Identify which cell holds the provided text, then report its [X, Y] central coordinate. 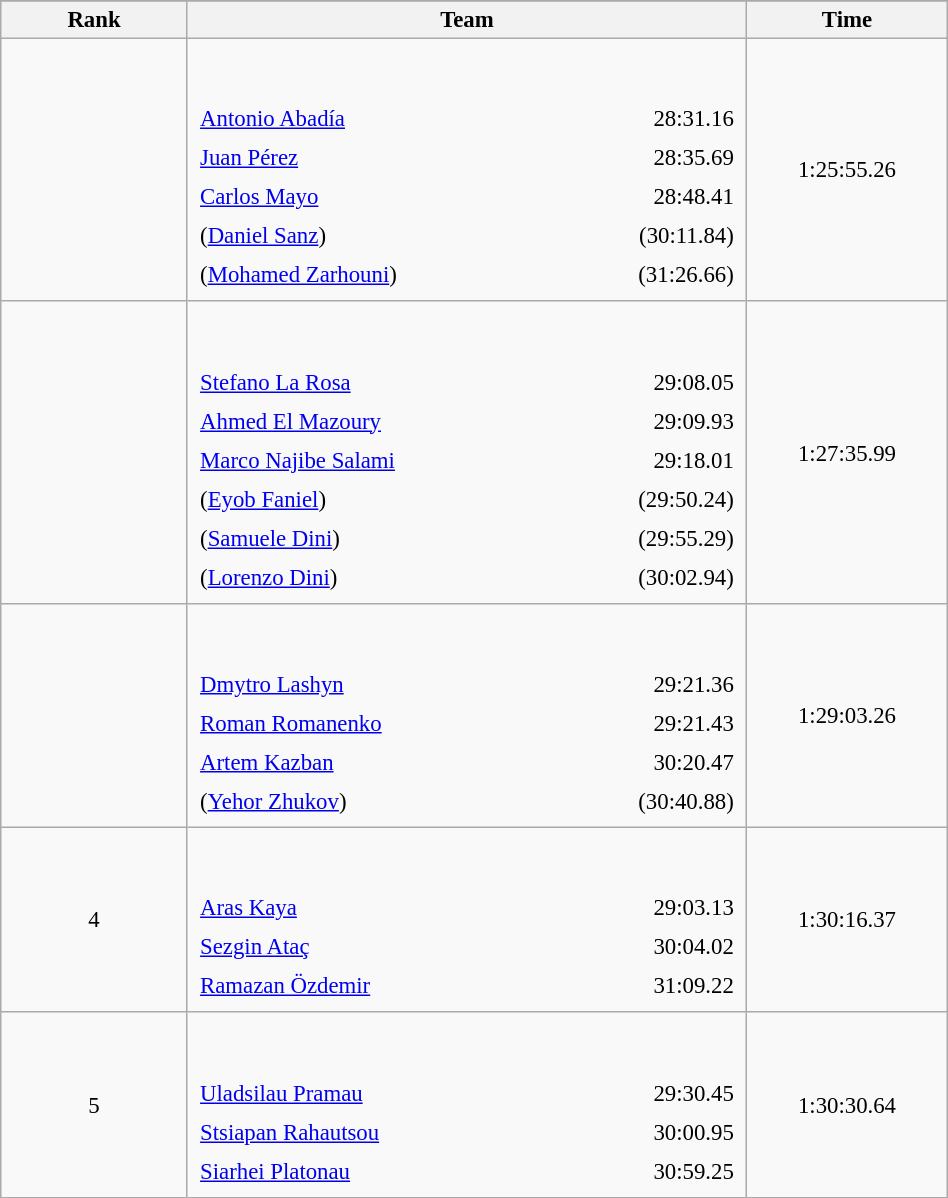
29:21.36 [642, 684]
Ahmed El Mazoury [374, 421]
30:59.25 [651, 1171]
(30:40.88) [642, 801]
Roman Romanenko [370, 723]
Dmytro Lashyn 29:21.36 Roman Romanenko 29:21.43 Artem Kazban 30:20.47 (Yehor Zhukov) (30:40.88) [466, 716]
4 [94, 920]
Dmytro Lashyn [370, 684]
Aras Kaya 29:03.13 Sezgin Ataç 30:04.02 Ramazan Özdemir 31:09.22 [466, 920]
(Eyob Faniel) [374, 499]
28:31.16 [647, 119]
(Samuele Dini) [374, 538]
Carlos Mayo [375, 197]
(30:02.94) [646, 577]
Uladsilau Pramau [379, 1093]
Juan Pérez [375, 158]
(30:11.84) [647, 236]
(Lorenzo Dini) [374, 577]
(Daniel Sanz) [375, 236]
28:48.41 [647, 197]
29:03.13 [649, 908]
Siarhei Platonau [379, 1171]
1:30:16.37 [848, 920]
(Mohamed Zarhouni) [375, 275]
1:25:55.26 [848, 170]
29:18.01 [646, 460]
1:30:30.64 [848, 1106]
Aras Kaya [376, 908]
Antonio Abadía 28:31.16 Juan Pérez 28:35.69 Carlos Mayo 28:48.41 (Daniel Sanz) (30:11.84) (Mohamed Zarhouni) (31:26.66) [466, 170]
Uladsilau Pramau 29:30.45 Stsiapan Rahautsou 30:00.95 Siarhei Platonau 30:59.25 [466, 1106]
29:09.93 [646, 421]
29:08.05 [646, 382]
31:09.22 [649, 986]
Artem Kazban [370, 762]
30:20.47 [642, 762]
Team [466, 20]
(29:50.24) [646, 499]
Antonio Abadía [375, 119]
1:27:35.99 [848, 453]
Marco Najibe Salami [374, 460]
Time [848, 20]
(29:55.29) [646, 538]
Ramazan Özdemir [376, 986]
Rank [94, 20]
30:04.02 [649, 947]
29:21.43 [642, 723]
Stefano La Rosa [374, 382]
(31:26.66) [647, 275]
5 [94, 1106]
29:30.45 [651, 1093]
28:35.69 [647, 158]
30:00.95 [651, 1132]
Sezgin Ataç [376, 947]
Stsiapan Rahautsou [379, 1132]
(Yehor Zhukov) [370, 801]
1:29:03.26 [848, 716]
